Extract the [X, Y] coordinate from the center of the cell holding the provided text.  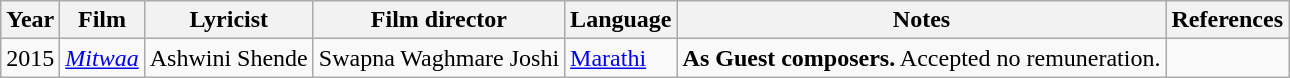
Notes [922, 20]
Film [102, 20]
Ashwini Shende [228, 58]
As Guest composers. Accepted no remuneration. [922, 58]
Year [30, 20]
Film director [438, 20]
References [1228, 20]
Swapna Waghmare Joshi [438, 58]
2015 [30, 58]
Lyricist [228, 20]
Marathi [621, 58]
Language [621, 20]
Mitwaa [102, 58]
